Return [x, y] of the center of cell containing provided text 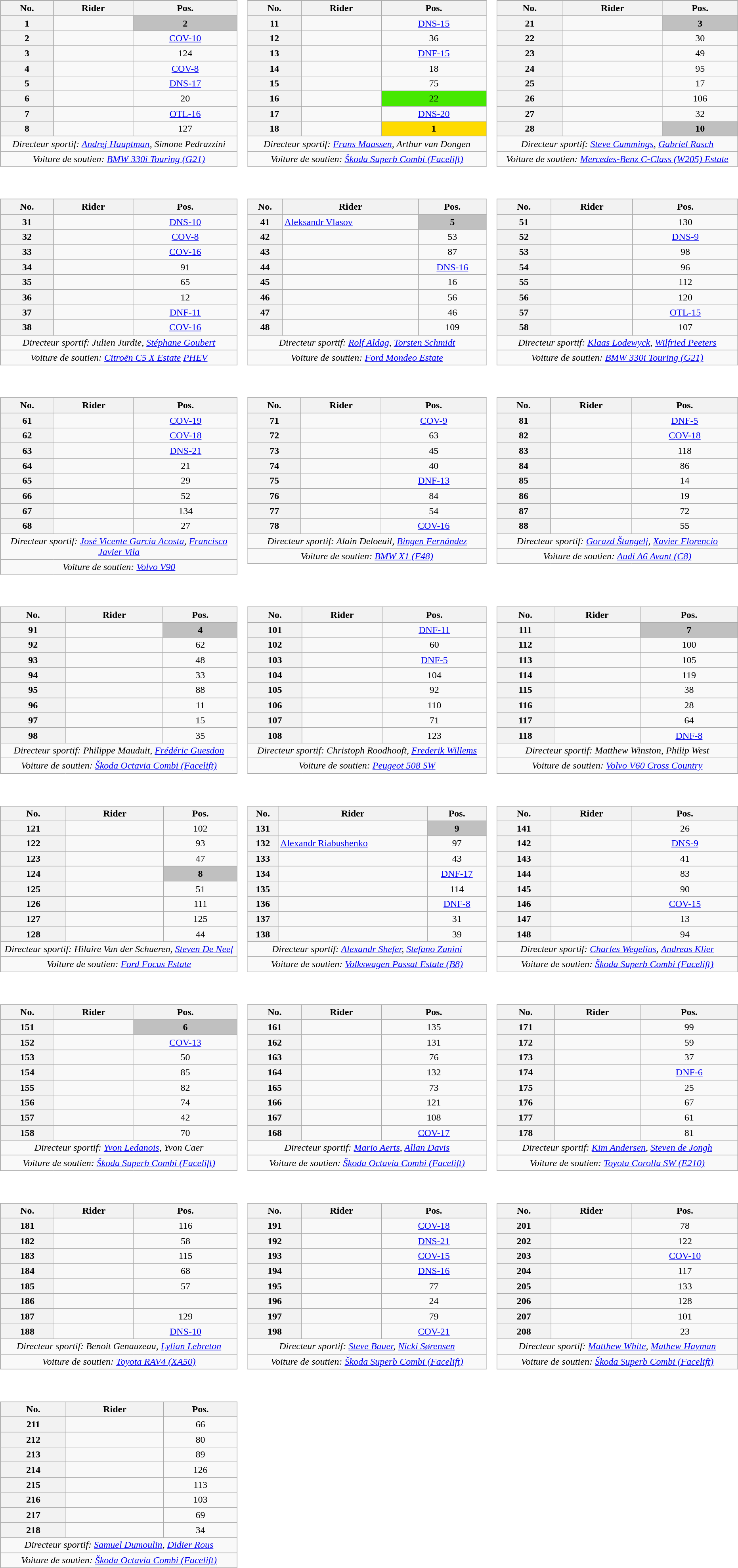
Directeur sportif: Benoit Genauzeau, Lylian Lebreton [119, 1346]
177 [526, 1118]
COV-9 [434, 421]
193 [275, 1256]
147 [524, 919]
129 [185, 1316]
OTL-16 [185, 114]
Directeur sportif: Samuel Dumoulin, Didier Rous [119, 1545]
79 [434, 1316]
Voiture de soutien: Volkswagen Passat Estate (B8) [367, 964]
69 [201, 1515]
198 [275, 1331]
215 [33, 1485]
Directeur sportif: Steve Bauer, Nicki Sørensen [367, 1346]
205 [524, 1286]
201 [524, 1226]
Aleksandr Vlasov [350, 222]
152 [27, 1042]
COV-21 [434, 1331]
183 [27, 1256]
Directeur sportif: Charles Wegelius, Andreas Klier [618, 949]
70 [185, 1133]
Voiture de soutien: Mercedes-Benz C-Class (W205) Estate [618, 159]
Directeur sportif: Frans Maassen, Arthur van Dongen [367, 144]
188 [27, 1331]
COV-13 [185, 1042]
185 [27, 1286]
109 [453, 327]
136 [263, 904]
30 [700, 38]
DNF-17 [457, 874]
176 [526, 1103]
80 [201, 1440]
196 [275, 1301]
203 [524, 1256]
DNF-15 [434, 53]
157 [27, 1118]
OTL-15 [685, 312]
141 [524, 828]
166 [275, 1103]
181 [27, 1226]
167 [275, 1118]
143 [524, 859]
89 [201, 1455]
175 [526, 1087]
10 [700, 129]
216 [33, 1500]
DNS-17 [185, 84]
171 [526, 1027]
Directeur sportif: Hilaire Van der Schueren, Steven De Neef [119, 949]
191 [275, 1226]
Voiture de soutien: Ford Mondeo Estate [367, 358]
Directeur sportif: Steve Cummings, Gabriel Rasch [618, 144]
162 [275, 1042]
Voiture de soutien: Peugeot 508 SW [367, 765]
99 [689, 1027]
148 [524, 934]
Directeur sportif: Yvon Ledanois, Yvon Caer [119, 1148]
154 [27, 1072]
144 [524, 874]
156 [27, 1103]
Voiture de soutien: Audi A6 Avant (C8) [618, 556]
100 [689, 645]
Directeur sportif: Gorazd Štangelj, Xavier Florencio [618, 541]
49 [700, 53]
145 [524, 889]
Directeur sportif: Andrej Hauptman, Simone Pedrazzini [119, 144]
151 [27, 1027]
Directeur sportif: Christoph Roodhooft, Frederik Willems [367, 750]
197 [275, 1316]
Directeur sportif: Julien Jurdie, Stéphane Goubert [119, 342]
59 [689, 1042]
173 [526, 1057]
Directeur sportif: Mario Aerts, Allan Davis [367, 1148]
Voiture de soutien: Toyota RAV4 (XA50) [119, 1361]
138 [263, 934]
Directeur sportif: Philippe Mauduit, Frédéric Guesdon [119, 750]
207 [524, 1316]
Directeur sportif: Matthew Winston, Philip West [618, 750]
COV-19 [185, 421]
DNF-13 [434, 481]
60 [434, 645]
187 [27, 1316]
182 [27, 1241]
184 [27, 1271]
213 [33, 1455]
186 [27, 1301]
208 [524, 1331]
Voiture de soutien: Volvo V90 [119, 567]
174 [526, 1072]
DNF-6 [689, 1072]
9 [457, 828]
19 [684, 496]
195 [275, 1286]
Directeur sportif: Matthew White, Mathew Hayman [618, 1346]
130 [685, 222]
Directeur sportif: Alain Deloeuil, Bingen Fernández [367, 541]
Voiture de soutien: Volvo V60 Cross Country [618, 765]
165 [275, 1087]
119 [689, 675]
Voiture de soutien: Citroën C5 X Estate PHEV [119, 358]
218 [33, 1530]
212 [33, 1440]
Voiture de soutien: BMW X1 (F48) [367, 556]
Directeur sportif: Rolf Aldag, Torsten Schmidt [367, 342]
155 [27, 1087]
172 [526, 1042]
39 [457, 934]
202 [524, 1241]
217 [33, 1515]
Voiture de soutien: Ford Focus Estate [119, 964]
29 [185, 481]
204 [524, 1271]
163 [275, 1057]
110 [434, 705]
146 [524, 904]
120 [685, 297]
Directeur sportif: Klaas Lodewyck, Wilfried Peeters [618, 342]
Alexandr Riabushenko [353, 843]
194 [275, 1271]
211 [33, 1425]
137 [263, 919]
DNS-20 [434, 114]
178 [526, 1133]
DNS-15 [434, 23]
Voiture de soutien: Toyota Corolla SW (E210) [618, 1163]
153 [27, 1057]
168 [275, 1133]
Directeur sportif: Kim Andersen, Steven de Jongh [618, 1148]
214 [33, 1470]
206 [524, 1301]
192 [275, 1241]
90 [685, 889]
158 [27, 1133]
161 [275, 1027]
50 [185, 1057]
COV-17 [434, 1133]
Directeur sportif: José Vicente García Acosta, Francisco Javier Vila [119, 546]
164 [275, 1072]
Directeur sportif: Alexandr Shefer, Stefano Zanini [367, 949]
142 [524, 843]
40 [434, 466]
20 [185, 99]
